Return the [x, y] coordinate for the center point of the cell that contains the specified text.  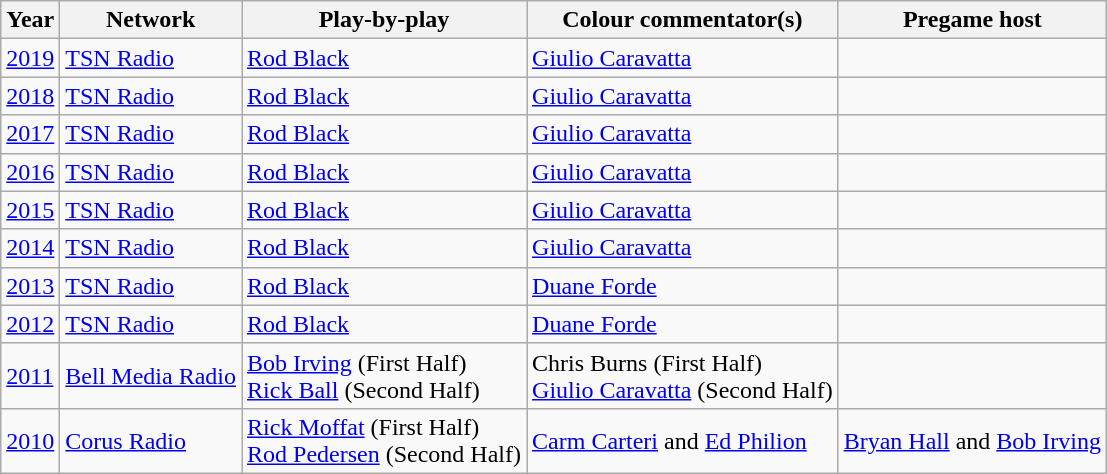
2013 [30, 286]
Network [151, 20]
2016 [30, 172]
Bob Irving (First Half)Rick Ball (Second Half) [384, 376]
Carm Carteri and Ed Philion [683, 440]
2019 [30, 58]
Corus Radio [151, 440]
2018 [30, 96]
Bell Media Radio [151, 376]
2011 [30, 376]
2017 [30, 134]
2012 [30, 324]
Pregame host [972, 20]
2010 [30, 440]
Play-by-play [384, 20]
Rick Moffat (First Half)Rod Pedersen (Second Half) [384, 440]
Colour commentator(s) [683, 20]
2014 [30, 248]
2015 [30, 210]
Year [30, 20]
Bryan Hall and Bob Irving [972, 440]
Chris Burns (First Half)Giulio Caravatta (Second Half) [683, 376]
